Locate the cell with the specified text and output its [X, Y] center coordinate. 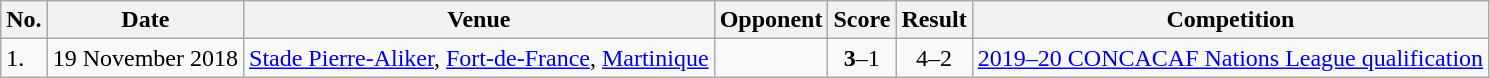
19 November 2018 [145, 58]
Stade Pierre-Aliker, Fort-de-France, Martinique [480, 58]
3–1 [862, 58]
Date [145, 20]
Result [934, 20]
Competition [1230, 20]
2019–20 CONCACAF Nations League qualification [1230, 58]
No. [24, 20]
4–2 [934, 58]
1. [24, 58]
Opponent [771, 20]
Venue [480, 20]
Score [862, 20]
